Provide the [x, y] coordinate of the cell's center where the given text is located.  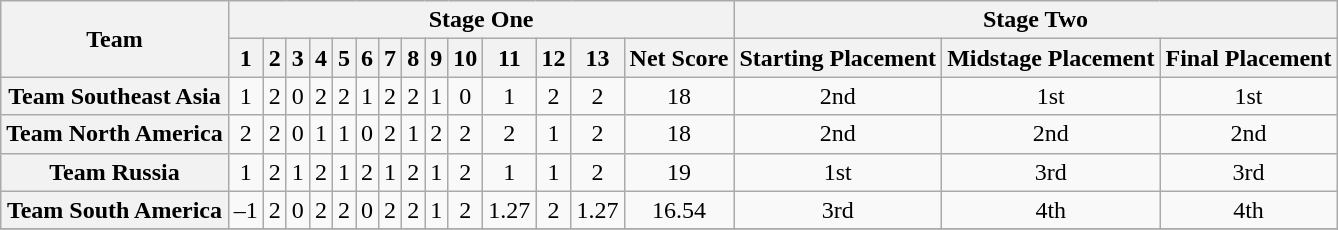
6 [368, 58]
Final Placement [1248, 58]
12 [554, 58]
7 [390, 58]
11 [510, 58]
3 [298, 58]
13 [598, 58]
16.54 [679, 210]
8 [414, 58]
Net Score [679, 58]
Team Southeast Asia [114, 96]
Team Russia [114, 172]
Team North America [114, 134]
–1 [246, 210]
9 [436, 58]
Stage Two [1036, 20]
5 [344, 58]
19 [679, 172]
Team [114, 39]
Midstage Placement [1051, 58]
Stage One [481, 20]
Starting Placement [838, 58]
4 [320, 58]
Team South America [114, 210]
10 [466, 58]
